Identify which cell holds the provided text, then report its [x, y] central coordinate. 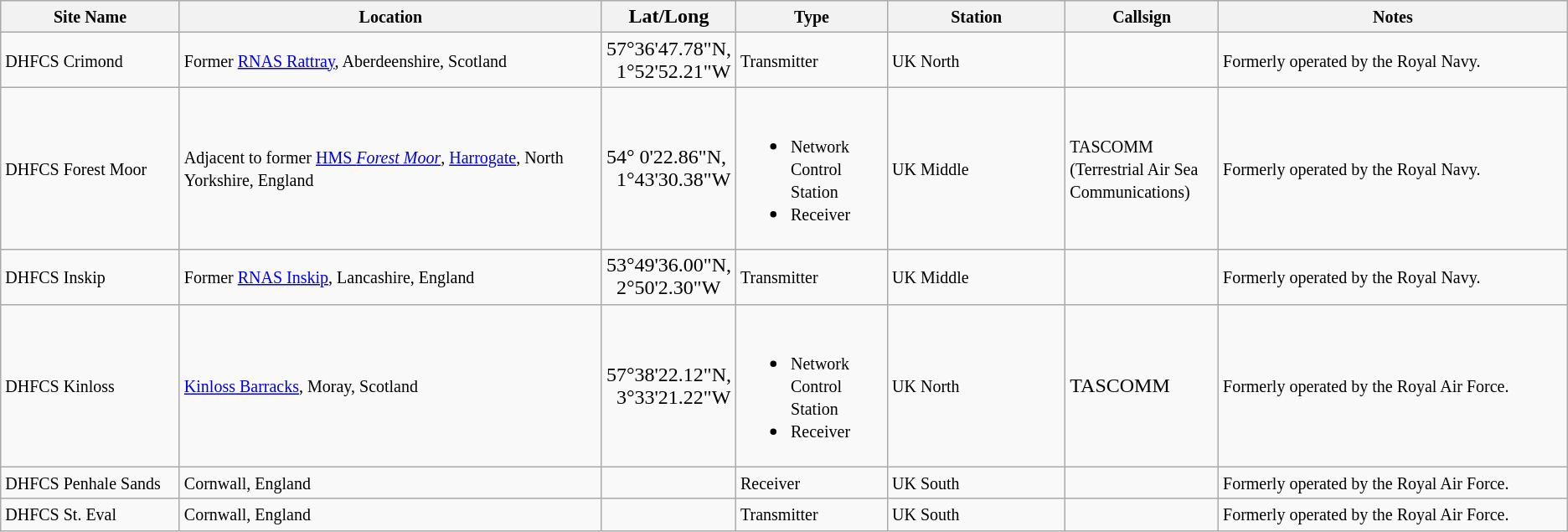
Former RNAS Rattray, Aberdeenshire, Scotland [390, 60]
DHFCS Penhale Sands [90, 483]
TASCOMM [1142, 385]
DHFCS St. Eval [90, 514]
Callsign [1142, 17]
Kinloss Barracks, Moray, Scotland [390, 385]
Notes [1392, 17]
Lat/Long [668, 17]
DHFCS Crimond [90, 60]
Location [390, 17]
57°36'47.78"N, 1°52'52.21"W [668, 60]
Type [812, 17]
TASCOMM (Terrestrial Air Sea Communications) [1142, 168]
DHFCS Kinloss [90, 385]
Former RNAS Inskip, Lancashire, England [390, 276]
DHFCS Inskip [90, 276]
Site Name [90, 17]
57°38'22.12"N, 3°33'21.22"W [668, 385]
54° 0'22.86"N, 1°43'30.38"W [668, 168]
Station [977, 17]
Receiver [812, 483]
DHFCS Forest Moor [90, 168]
Adjacent to former HMS Forest Moor, Harrogate, North Yorkshire, England [390, 168]
53°49'36.00"N, 2°50'2.30"W [668, 276]
